Return the (X, Y) coordinate for the center point of the cell that contains the specified text.  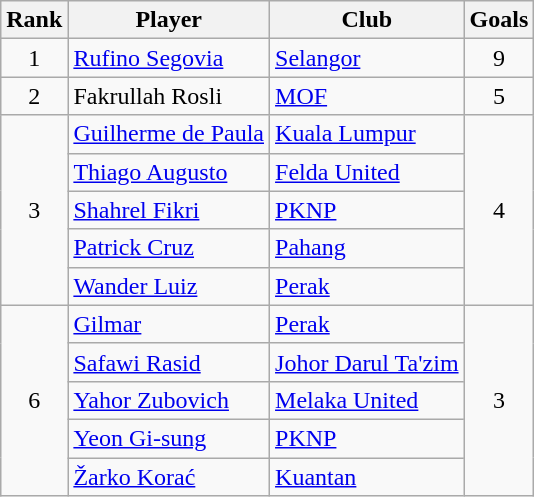
Melaka United (368, 400)
Club (368, 20)
Kuantan (368, 477)
Žarko Korać (169, 477)
Kuala Lumpur (368, 134)
Fakrullah Rosli (169, 96)
Pahang (368, 248)
Wander Luiz (169, 286)
Felda United (368, 172)
MOF (368, 96)
Thiago Augusto (169, 172)
Yahor Zubovich (169, 400)
Yeon Gi-sung (169, 438)
9 (499, 58)
Rank (34, 20)
Rufino Segovia (169, 58)
Goals (499, 20)
5 (499, 96)
Guilherme de Paula (169, 134)
Safawi Rasid (169, 362)
2 (34, 96)
Patrick Cruz (169, 248)
Shahrel Fikri (169, 210)
4 (499, 210)
6 (34, 400)
Johor Darul Ta'zim (368, 362)
Selangor (368, 58)
Player (169, 20)
1 (34, 58)
Gilmar (169, 324)
